Find where the given text appears and provide that cell's center as (X, Y) coordinate. 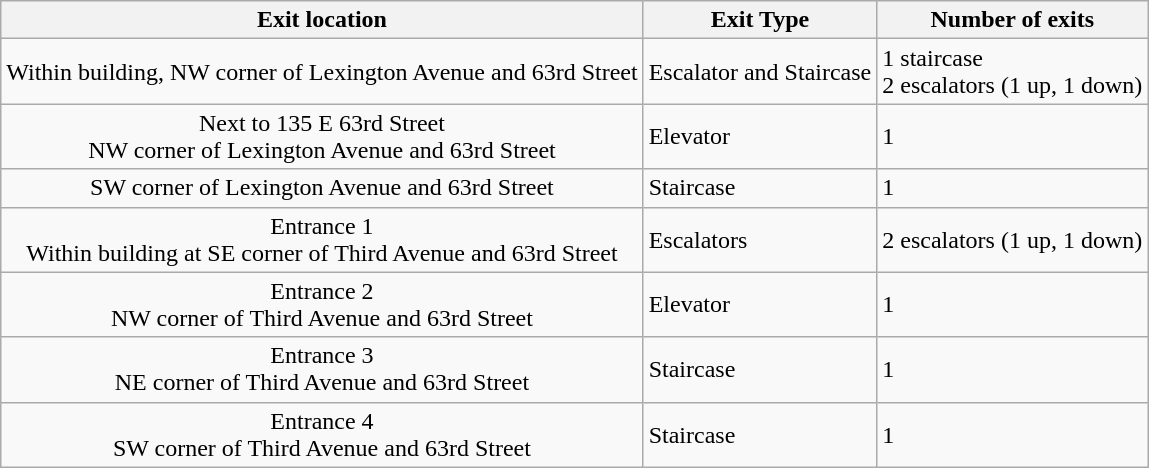
1 staircase2 escalators (1 up, 1 down) (1012, 72)
Escalators (760, 240)
Within building, NW corner of Lexington Avenue and 63rd Street (322, 72)
SW corner of Lexington Avenue and 63rd Street (322, 188)
Entrance 4 SW corner of Third Avenue and 63rd Street (322, 434)
Next to 135 E 63rd Street NW corner of Lexington Avenue and 63rd Street (322, 136)
Exit location (322, 20)
Entrance 2 NW corner of Third Avenue and 63rd Street (322, 304)
Exit Type (760, 20)
2 escalators (1 up, 1 down) (1012, 240)
Escalator and Staircase (760, 72)
Number of exits (1012, 20)
Entrance 3 NE corner of Third Avenue and 63rd Street (322, 370)
Entrance 1 Within building at SE corner of Third Avenue and 63rd Street (322, 240)
